Determine the (X, Y) coordinate at the center of the cell enclosing the given text.  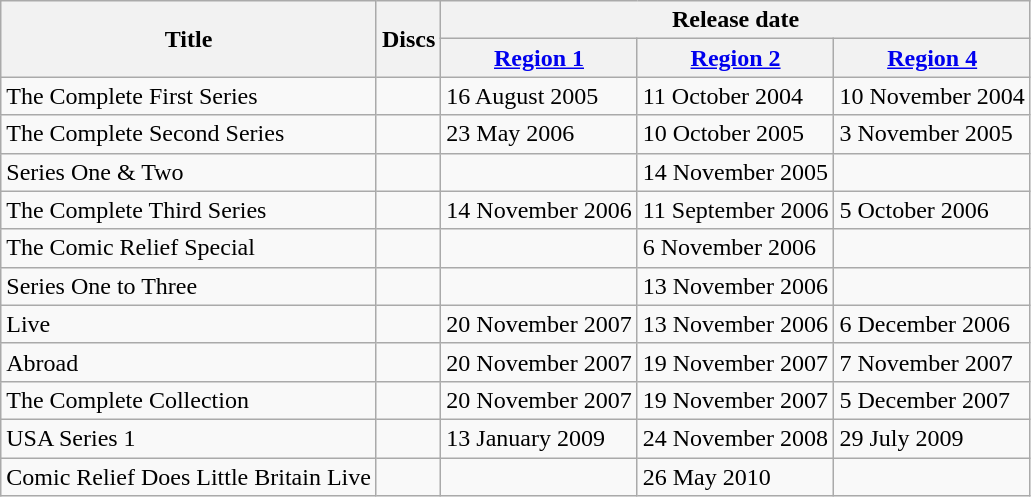
7 November 2007 (932, 362)
Discs (408, 39)
Title (189, 39)
10 October 2005 (736, 134)
Series One to Three (189, 286)
14 November 2005 (736, 172)
The Complete Collection (189, 400)
11 September 2006 (736, 210)
USA Series 1 (189, 438)
Comic Relief Does Little Britain Live (189, 477)
6 November 2006 (736, 248)
The Complete Second Series (189, 134)
The Complete Third Series (189, 210)
The Comic Relief Special (189, 248)
3 November 2005 (932, 134)
16 August 2005 (539, 96)
6 December 2006 (932, 324)
24 November 2008 (736, 438)
Region 2 (736, 58)
26 May 2010 (736, 477)
5 October 2006 (932, 210)
The Complete First Series (189, 96)
13 January 2009 (539, 438)
Live (189, 324)
10 November 2004 (932, 96)
Abroad (189, 362)
29 July 2009 (932, 438)
Region 4 (932, 58)
Region 1 (539, 58)
Release date (736, 20)
14 November 2006 (539, 210)
23 May 2006 (539, 134)
5 December 2007 (932, 400)
Series One & Two (189, 172)
11 October 2004 (736, 96)
